Locate the cell with the specified text and output its (X, Y) center coordinate. 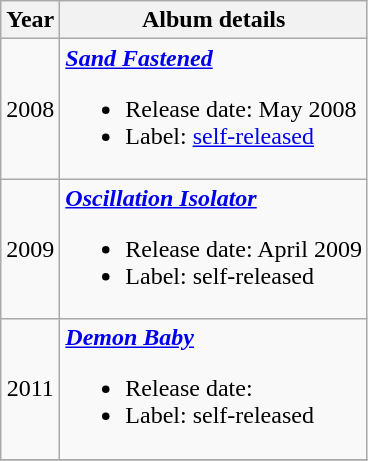
Year (30, 20)
2011 (30, 389)
Album details (214, 20)
Demon BabyRelease date:Label: self-released (214, 389)
Sand FastenedRelease date: May 2008Label: self-released (214, 109)
2009 (30, 249)
2008 (30, 109)
Oscillation IsolatorRelease date: April 2009Label: self-released (214, 249)
